Return the [x, y] coordinate for the center point of the cell that contains the specified text.  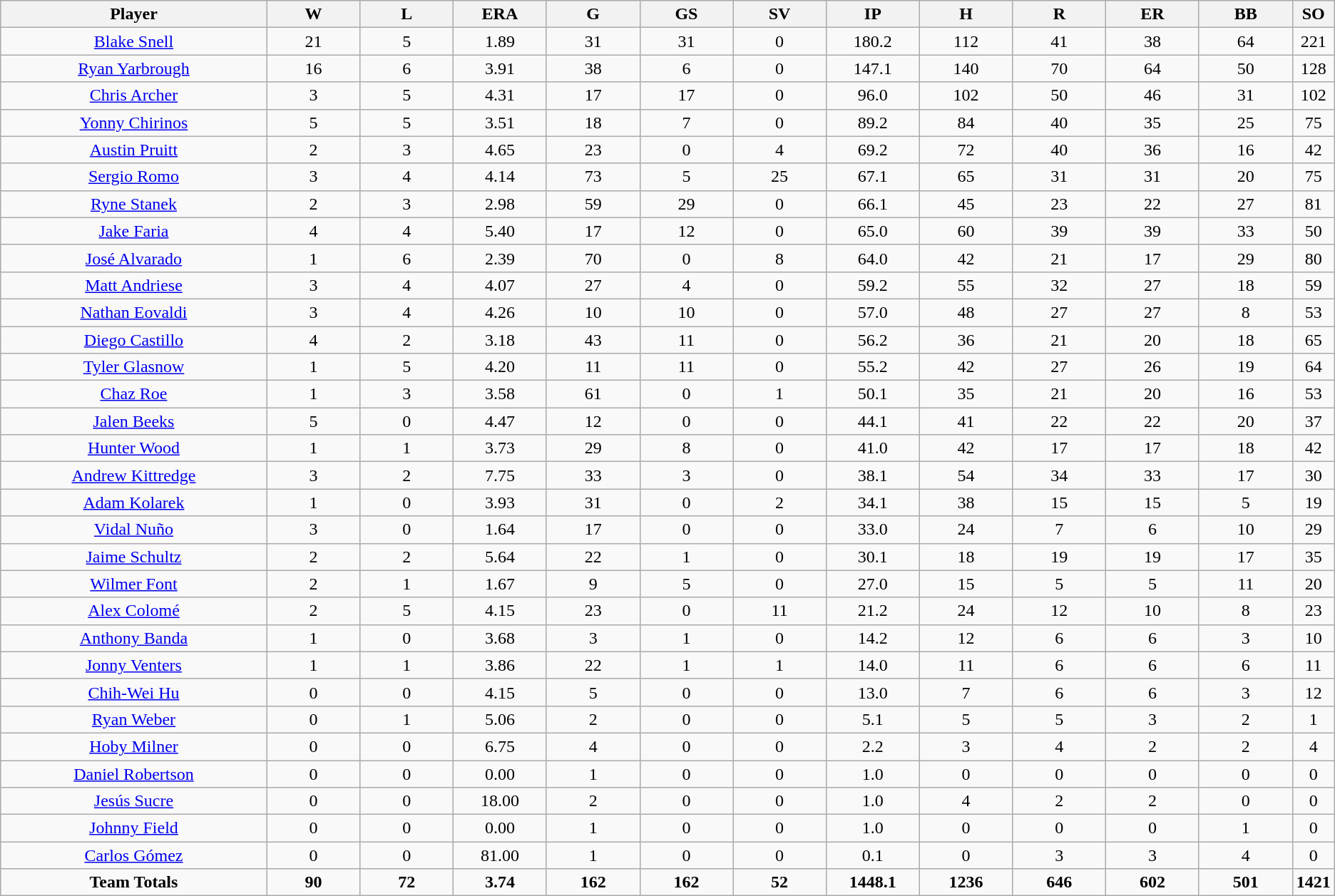
128 [1314, 68]
34.1 [873, 503]
55.2 [873, 367]
89.2 [873, 123]
1421 [1314, 882]
140 [966, 68]
1.67 [501, 584]
33.0 [873, 530]
4.47 [501, 421]
646 [1060, 882]
61 [593, 394]
5.40 [501, 231]
Chris Archer [134, 96]
ERA [501, 14]
Player [134, 14]
ER [1152, 14]
5.64 [501, 557]
3.58 [501, 394]
80 [1314, 258]
GS [686, 14]
18.00 [501, 801]
Sergio Romo [134, 177]
4.20 [501, 367]
43 [593, 340]
501 [1245, 882]
3.91 [501, 68]
147.1 [873, 68]
Ryan Yarbrough [134, 68]
602 [1152, 882]
7.75 [501, 475]
Matt Andriese [134, 285]
3.51 [501, 123]
4.31 [501, 96]
Wilmer Font [134, 584]
3.93 [501, 503]
54 [966, 475]
1.64 [501, 530]
6.75 [501, 746]
Jesús Sucre [134, 801]
37 [1314, 421]
21.2 [873, 611]
Jaime Schultz [134, 557]
4.65 [501, 150]
41.0 [873, 448]
73 [593, 177]
Jake Faria [134, 231]
Ryne Stanek [134, 204]
27.0 [873, 584]
Jonny Venters [134, 665]
Anthony Banda [134, 638]
26 [1152, 367]
81 [1314, 204]
60 [966, 231]
55 [966, 285]
Team Totals [134, 882]
4.07 [501, 285]
1236 [966, 882]
9 [593, 584]
Vidal Nuño [134, 530]
56.2 [873, 340]
32 [1060, 285]
Blake Snell [134, 41]
57.0 [873, 312]
4.14 [501, 177]
3.18 [501, 340]
96.0 [873, 96]
81.00 [501, 855]
44.1 [873, 421]
Jalen Beeks [134, 421]
3.68 [501, 638]
L [406, 14]
Diego Castillo [134, 340]
1.89 [501, 41]
3.74 [501, 882]
14.2 [873, 638]
Adam Kolarek [134, 503]
3.86 [501, 665]
90 [314, 882]
Hunter Wood [134, 448]
Austin Pruitt [134, 150]
BB [1245, 14]
Ryan Weber [134, 719]
Chih-Wei Hu [134, 692]
0.1 [873, 855]
SV [780, 14]
30.1 [873, 557]
3.73 [501, 448]
Johnny Field [134, 828]
13.0 [873, 692]
Chaz Roe [134, 394]
Daniel Robertson [134, 773]
34 [1060, 475]
Yonny Chirinos [134, 123]
180.2 [873, 41]
5.06 [501, 719]
1448.1 [873, 882]
69.2 [873, 150]
46 [1152, 96]
67.1 [873, 177]
4.26 [501, 312]
30 [1314, 475]
Tyler Glasnow [134, 367]
Hoby Milner [134, 746]
45 [966, 204]
112 [966, 41]
Andrew Kittredge [134, 475]
65.0 [873, 231]
5.1 [873, 719]
64.0 [873, 258]
50.1 [873, 394]
W [314, 14]
H [966, 14]
SO [1314, 14]
IP [873, 14]
59.2 [873, 285]
221 [1314, 41]
Alex Colomé [134, 611]
2.39 [501, 258]
14.0 [873, 665]
66.1 [873, 204]
Nathan Eovaldi [134, 312]
84 [966, 123]
52 [780, 882]
48 [966, 312]
R [1060, 14]
Carlos Gómez [134, 855]
2.2 [873, 746]
38.1 [873, 475]
G [593, 14]
José Alvarado [134, 258]
2.98 [501, 204]
